Locate the cell with the specified text and output its [X, Y] center coordinate. 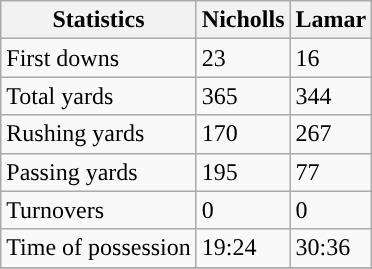
Time of possession [99, 248]
77 [331, 172]
23 [243, 58]
30:36 [331, 248]
195 [243, 172]
19:24 [243, 248]
170 [243, 134]
Rushing yards [99, 134]
344 [331, 96]
365 [243, 96]
Turnovers [99, 210]
First downs [99, 58]
Passing yards [99, 172]
Total yards [99, 96]
Lamar [331, 20]
Statistics [99, 20]
16 [331, 58]
267 [331, 134]
Nicholls [243, 20]
